Extract the (x, y) coordinate from the center of the cell holding the provided text.  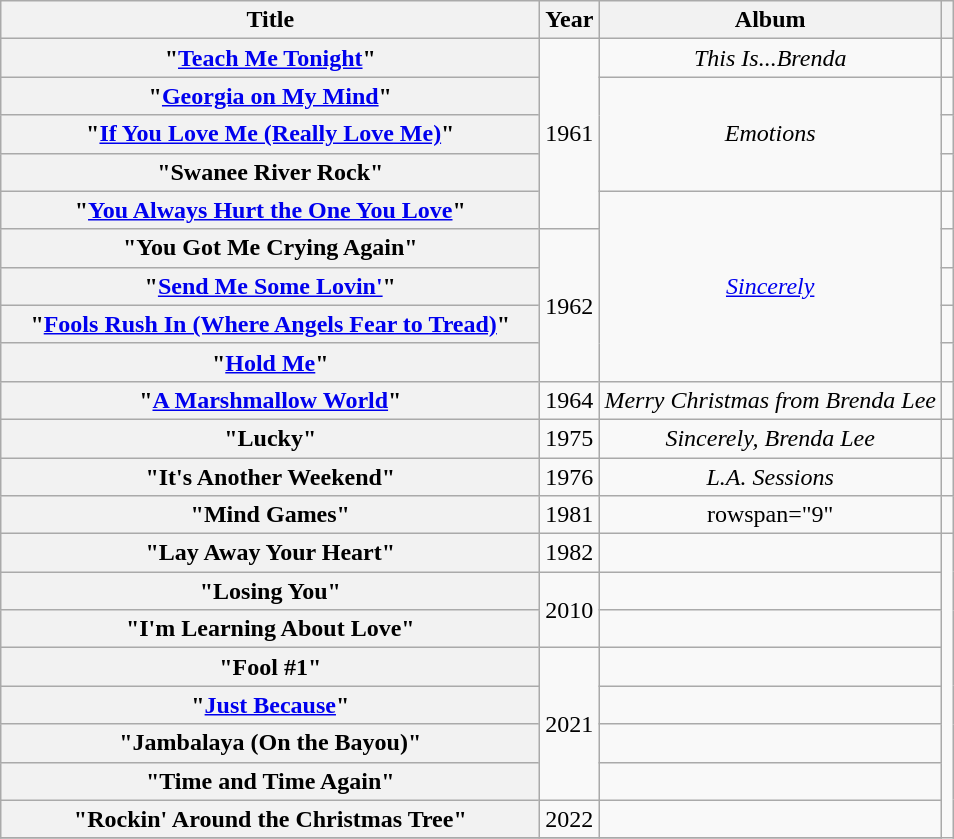
"Just Because" (270, 705)
"You Always Hurt the One You Love" (270, 210)
1982 (570, 553)
"Fools Rush In (Where Angels Fear to Tread)" (270, 324)
"You Got Me Crying Again" (270, 248)
"Lucky" (270, 438)
1961 (570, 134)
"Send Me Some Lovin'" (270, 286)
"Time and Time Again" (270, 781)
Emotions (770, 134)
Sincerely (770, 286)
"Teach Me Tonight" (270, 58)
rowspan="9" (770, 515)
L.A. Sessions (770, 477)
"A Marshmallow World" (270, 400)
"Jambalaya (On the Bayou)" (270, 743)
1964 (570, 400)
Album (770, 20)
Year (570, 20)
"Hold Me" (270, 362)
"If You Love Me (Really Love Me)" (270, 134)
"I'm Learning About Love" (270, 629)
Sincerely, Brenda Lee (770, 438)
1976 (570, 477)
"Rockin' Around the Christmas Tree" (270, 819)
2010 (570, 610)
1962 (570, 305)
"Lay Away Your Heart" (270, 553)
"Georgia on My Mind" (270, 96)
2022 (570, 819)
1975 (570, 438)
"Fool #1" (270, 667)
Title (270, 20)
"It's Another Weekend" (270, 477)
2021 (570, 724)
"Losing You" (270, 591)
This Is...Brenda (770, 58)
Merry Christmas from Brenda Lee (770, 400)
1981 (570, 515)
"Swanee River Rock" (270, 172)
"Mind Games" (270, 515)
